Scan for the cell matching the given text and deliver its (x, y) coordinate at center. 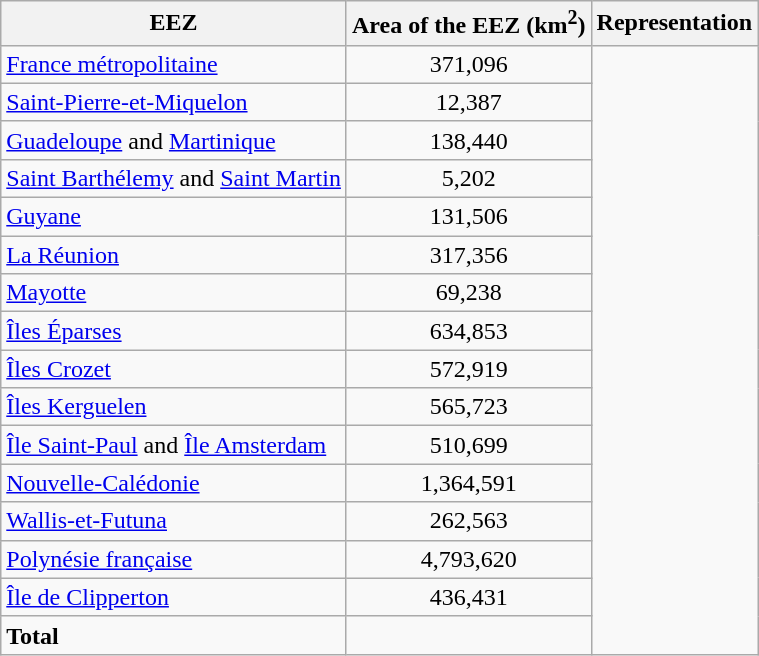
436,431 (468, 597)
Saint Barthélemy and Saint Martin (174, 178)
Total (174, 635)
138,440 (468, 140)
Île Saint-Paul and Île Amsterdam (174, 445)
510,699 (468, 445)
Wallis-et-Futuna (174, 521)
Guadeloupe and Martinique (174, 140)
12,387 (468, 102)
Representation (674, 24)
Îles Kerguelen (174, 407)
572,919 (468, 369)
Île de Clipperton (174, 597)
Area of the EEZ (km2) (468, 24)
Saint-Pierre-et-Miquelon (174, 102)
EEZ (174, 24)
Îles Crozet (174, 369)
Mayotte (174, 293)
La Réunion (174, 255)
France métropolitaine (174, 64)
Nouvelle-Calédonie (174, 483)
262,563 (468, 521)
371,096 (468, 64)
Polynésie française (174, 559)
4,793,620 (468, 559)
634,853 (468, 331)
Guyane (174, 217)
131,506 (468, 217)
5,202 (468, 178)
69,238 (468, 293)
317,356 (468, 255)
1,364,591 (468, 483)
565,723 (468, 407)
Îles Éparses (174, 331)
